Detect which cell encompasses the target text, then output its (x, y) center coordinate. 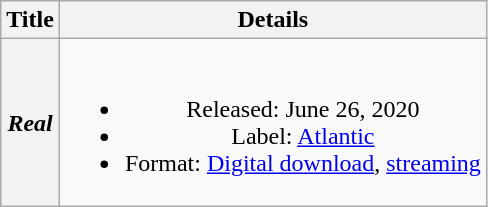
Details (272, 20)
Real (30, 122)
Released: June 26, 2020Label: AtlanticFormat: Digital download, streaming (272, 122)
Title (30, 20)
